From the cell containing the given text, extract its center point as (x, y) coordinate. 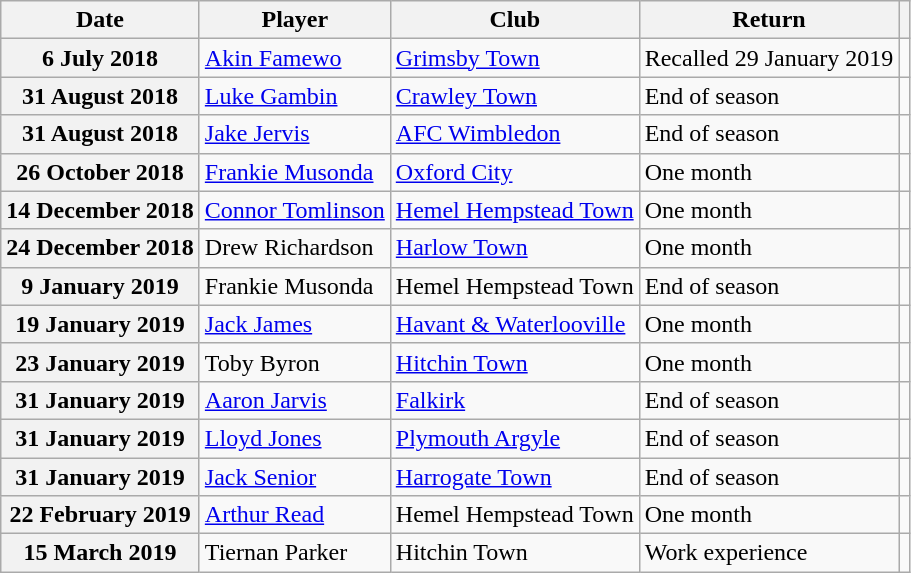
Arthur Read (294, 515)
Toby Byron (294, 362)
15 March 2019 (100, 553)
Lloyd Jones (294, 438)
24 December 2018 (100, 248)
26 October 2018 (100, 172)
Crawley Town (514, 96)
Harlow Town (514, 248)
Falkirk (514, 400)
Harrogate Town (514, 477)
Player (294, 20)
Drew Richardson (294, 248)
Jake Jervis (294, 134)
Havant & Waterlooville (514, 324)
Akin Famewo (294, 58)
Oxford City (514, 172)
22 February 2019 (100, 515)
Recalled 29 January 2019 (769, 58)
Tiernan Parker (294, 553)
AFC Wimbledon (514, 134)
Work experience (769, 553)
Plymouth Argyle (514, 438)
Jack James (294, 324)
Return (769, 20)
Aaron Jarvis (294, 400)
Connor Tomlinson (294, 210)
Grimsby Town (514, 58)
19 January 2019 (100, 324)
23 January 2019 (100, 362)
9 January 2019 (100, 286)
Date (100, 20)
6 July 2018 (100, 58)
14 December 2018 (100, 210)
Luke Gambin (294, 96)
Club (514, 20)
Jack Senior (294, 477)
